Determine the (x, y) coordinate at the center of the cell enclosing the given text.  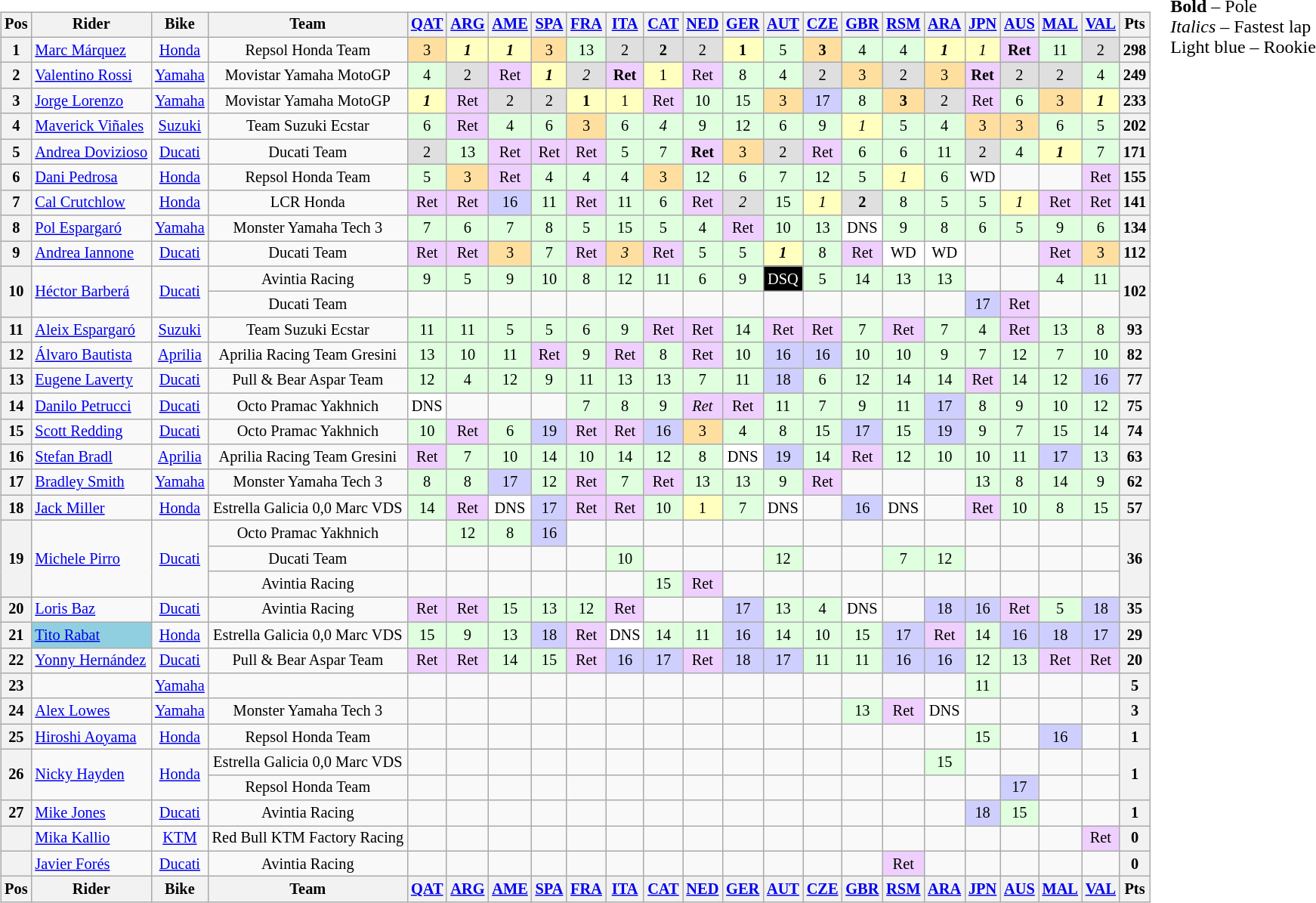
202 (1135, 126)
62 (1135, 482)
Maverick Viñales (91, 126)
Danilo Petrucci (91, 406)
27 (16, 813)
36 (1135, 559)
Aleix Espargaró (91, 330)
Cal Crutchlow (91, 203)
Bradley Smith (91, 482)
Marc Márquez (91, 50)
Héctor Barberá (91, 292)
Andrea Iannone (91, 254)
298 (1135, 50)
LCR Honda (308, 203)
KTM (180, 839)
134 (1135, 228)
112 (1135, 254)
57 (1135, 508)
Yonny Hernández (91, 660)
249 (1135, 76)
Pol Espargaró (91, 228)
Andrea Dovizioso (91, 152)
35 (1135, 610)
Valentino Rossi (91, 76)
141 (1135, 203)
74 (1135, 431)
Mika Kallio (91, 839)
Nicky Hayden (91, 775)
24 (16, 711)
Eugene Laverty (91, 381)
25 (16, 737)
Alex Lowes (91, 711)
Álvaro Bautista (91, 355)
Jack Miller (91, 508)
DSQ (783, 279)
29 (1135, 635)
233 (1135, 101)
102 (1135, 292)
75 (1135, 406)
Mike Jones (91, 813)
26 (16, 775)
Jorge Lorenzo (91, 101)
Stefan Bradl (91, 457)
Red Bull KTM Factory Racing (308, 839)
Scott Redding (91, 431)
155 (1135, 178)
Dani Pedrosa (91, 178)
Michele Pirro (91, 559)
82 (1135, 355)
22 (16, 660)
23 (16, 686)
Loris Baz (91, 610)
Javier Forés (91, 864)
Hiroshi Aoyama (91, 737)
93 (1135, 330)
77 (1135, 381)
171 (1135, 152)
Tito Rabat (91, 635)
63 (1135, 457)
21 (16, 635)
